Find where the given text appears and provide that cell's center as (X, Y) coordinate. 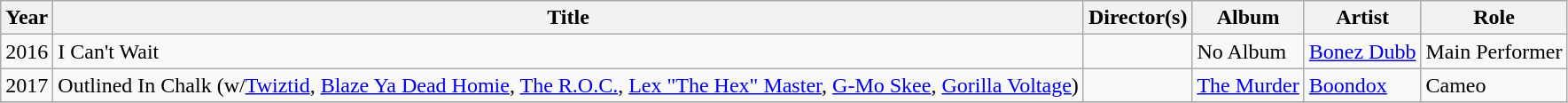
Bonez Dubb (1362, 51)
Main Performer (1494, 51)
The Murder (1248, 85)
2016 (27, 51)
Album (1248, 18)
Title (569, 18)
Outlined In Chalk (w/Twiztid, Blaze Ya Dead Homie, The R.O.C., Lex "The Hex" Master, G-Mo Skee, Gorilla Voltage) (569, 85)
Year (27, 18)
I Can't Wait (569, 51)
Cameo (1494, 85)
No Album (1248, 51)
Director(s) (1138, 18)
2017 (27, 85)
Role (1494, 18)
Boondox (1362, 85)
Artist (1362, 18)
